Return (x, y) of the center of cell containing provided text 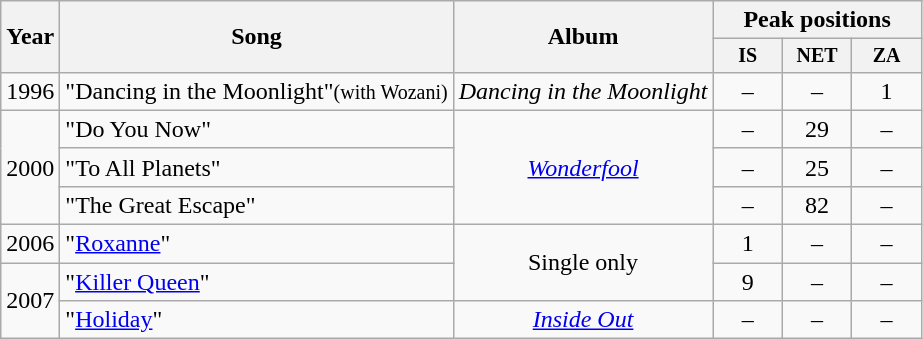
"Do You Now" (256, 129)
82 (816, 205)
Peak positions (817, 20)
2007 (30, 301)
1996 (30, 91)
"To All Planets" (256, 167)
Single only (583, 263)
Album (583, 37)
"The Great Escape" (256, 205)
29 (816, 129)
Inside Out (583, 320)
ZA (886, 56)
Song (256, 37)
"Roxanne" (256, 244)
Wonderfool (583, 167)
Dancing in the Moonlight (583, 91)
25 (816, 167)
9 (748, 282)
"Dancing in the Moonlight"(with Wozani) (256, 91)
NET (816, 56)
2006 (30, 244)
"Killer Queen" (256, 282)
IS (748, 56)
"Holiday" (256, 320)
2000 (30, 167)
Year (30, 37)
